Return [X, Y] of the center of cell containing provided text 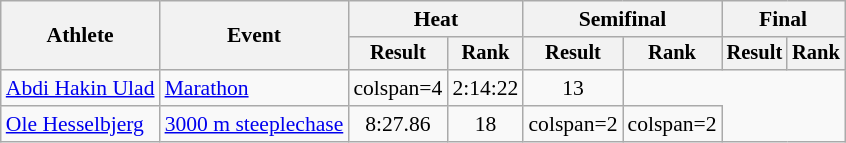
8:27.86 [398, 124]
colspan=4 [398, 88]
3000 m steeplechase [254, 124]
Final [784, 19]
Event [254, 36]
2:14:22 [485, 88]
Marathon [254, 88]
13 [572, 88]
Ole Hesselbjerg [80, 124]
18 [485, 124]
Abdi Hakin Ulad [80, 88]
Heat [436, 19]
Semifinal [622, 19]
Athlete [80, 36]
